Output the (X, Y) coordinate of the center of the cell containing the given text.  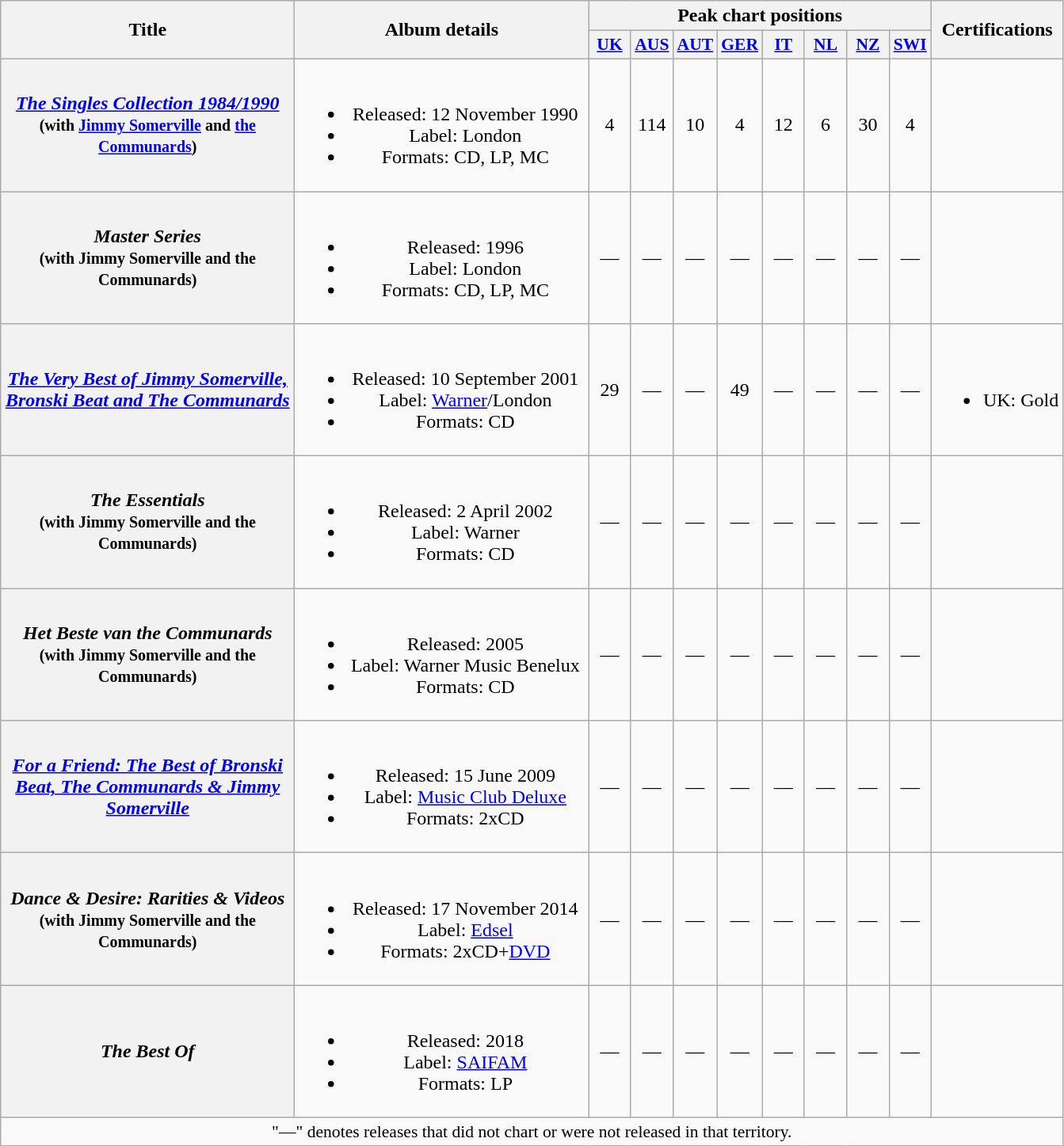
114 (651, 125)
Released: 12 November 1990Label: LondonFormats: CD, LP, MC (442, 125)
"—" denotes releases that did not chart or were not released in that territory. (532, 1132)
Master Series(with Jimmy Somerville and the Communards) (147, 258)
AUT (696, 45)
12 (783, 125)
49 (740, 390)
10 (696, 125)
Album details (442, 30)
NZ (868, 45)
GER (740, 45)
Released: 1996Label: LondonFormats: CD, LP, MC (442, 258)
Released: 2018Label: SAIFAMFormats: LP (442, 1052)
The Very Best of Jimmy Somerville, Bronski Beat and The Communards (147, 390)
For a Friend: The Best of Bronski Beat, The Communards & Jimmy Somerville (147, 787)
Peak chart positions (761, 16)
NL (826, 45)
The Essentials(with Jimmy Somerville and the Communards) (147, 523)
Released: 2005Label: Warner Music BeneluxFormats: CD (442, 654)
29 (610, 390)
Released: 15 June 2009Label: Music Club DeluxeFormats: 2xCD (442, 787)
Certifications (997, 30)
UK (610, 45)
Dance & Desire: Rarities & Videos(with Jimmy Somerville and the Communards) (147, 919)
AUS (651, 45)
Released: 17 November 2014Label: EdselFormats: 2xCD+DVD (442, 919)
The Singles Collection 1984/1990(with Jimmy Somerville and the Communards) (147, 125)
The Best Of (147, 1052)
Het Beste van the Communards(with Jimmy Somerville and the Communards) (147, 654)
Title (147, 30)
IT (783, 45)
Released: 2 April 2002Label: WarnerFormats: CD (442, 523)
UK: Gold (997, 390)
SWI (910, 45)
6 (826, 125)
30 (868, 125)
Released: 10 September 2001Label: Warner/LondonFormats: CD (442, 390)
